Determine the [x, y] coordinate at the center of the cell enclosing the given text.  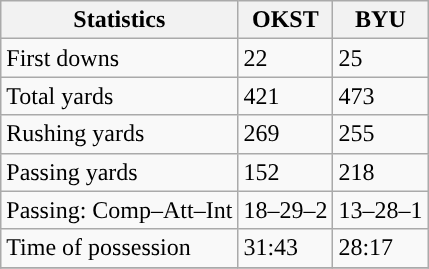
269 [286, 134]
Time of possession [120, 248]
OKST [286, 20]
28:17 [380, 248]
Rushing yards [120, 134]
31:43 [286, 248]
18–29–2 [286, 210]
First downs [120, 58]
BYU [380, 20]
Total yards [120, 96]
22 [286, 58]
255 [380, 134]
421 [286, 96]
473 [380, 96]
Passing yards [120, 172]
218 [380, 172]
13–28–1 [380, 210]
Passing: Comp–Att–Int [120, 210]
25 [380, 58]
Statistics [120, 20]
152 [286, 172]
